Return the [x, y] coordinate for the center point of the cell that contains the specified text.  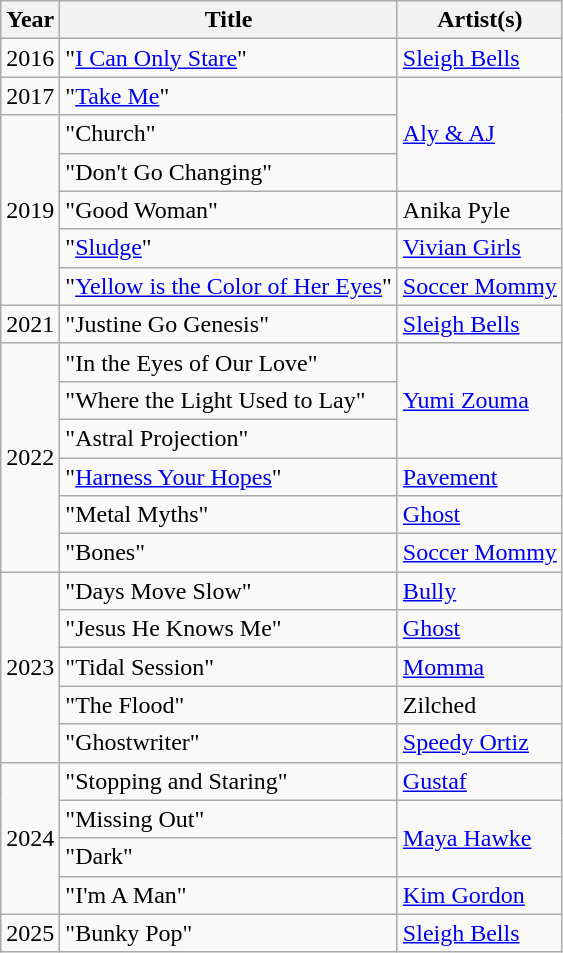
"Sludge" [229, 248]
Title [229, 20]
2022 [30, 457]
"Harness Your Hopes" [229, 477]
Yumi Zouma [480, 400]
Artist(s) [480, 20]
Anika Pyle [480, 210]
Maya Hawke [480, 838]
2023 [30, 667]
"Metal Myths" [229, 515]
Year [30, 20]
"I'm A Man" [229, 895]
Aly & AJ [480, 134]
"Yellow is the Color of Her Eyes" [229, 286]
"Bunky Pop" [229, 933]
2021 [30, 324]
2024 [30, 838]
"Stopping and Staring" [229, 781]
Kim Gordon [480, 895]
2019 [30, 210]
"Justine Go Genesis" [229, 324]
"Days Move Slow" [229, 591]
"Take Me" [229, 96]
"Don't Go Changing" [229, 172]
"Bones" [229, 553]
2016 [30, 58]
"Ghostwriter" [229, 743]
"Church" [229, 134]
Pavement [480, 477]
Bully [480, 591]
Gustaf [480, 781]
"Tidal Session" [229, 667]
Speedy Ortiz [480, 743]
Momma [480, 667]
2025 [30, 933]
"I Can Only Stare" [229, 58]
"Missing Out" [229, 819]
"The Flood" [229, 705]
Zilched [480, 705]
"Dark" [229, 857]
Vivian Girls [480, 248]
"Good Woman" [229, 210]
"Where the Light Used to Lay" [229, 400]
"In the Eyes of Our Love" [229, 362]
"Jesus He Knows Me" [229, 629]
2017 [30, 96]
"Astral Projection" [229, 438]
